Scan for the cell matching the given text and deliver its (x, y) coordinate at center. 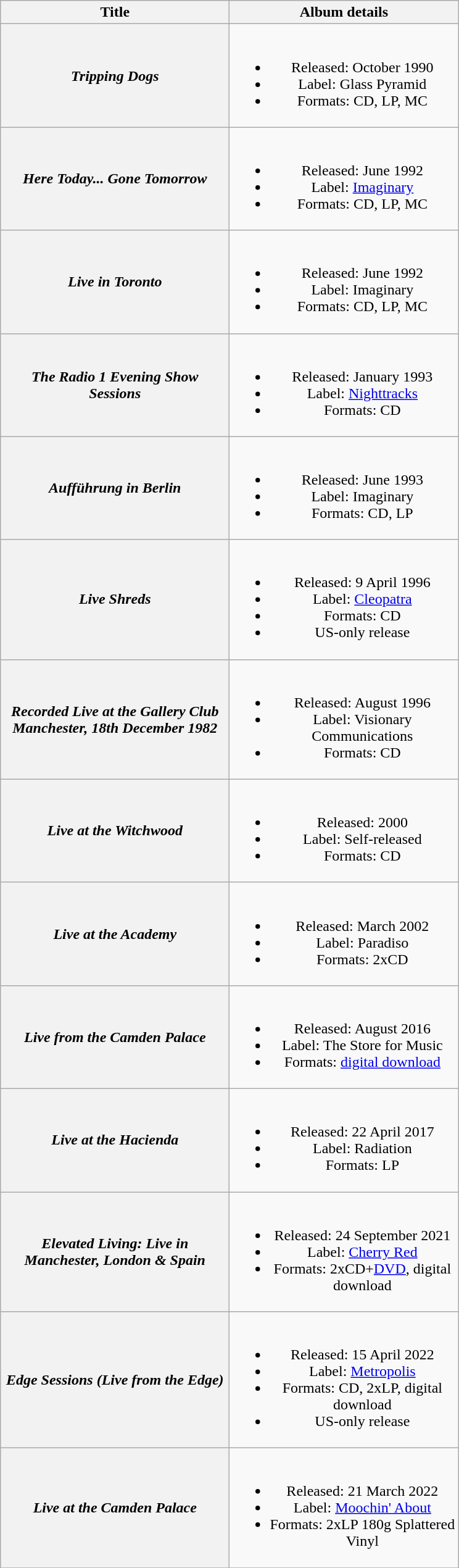
Released: 2000Label: Self-releasedFormats: CD (344, 831)
Live in Toronto (115, 281)
Live Shreds (115, 599)
Released: August 2016Label: The Store for MusicFormats: digital download (344, 1037)
Recorded Live at the Gallery Club Manchester, 18th December 1982 (115, 719)
Aufführung in Berlin (115, 488)
Released: January 1993Label: NighttracksFormats: CD (344, 385)
Released: 9 April 1996Label: CleopatraFormats: CDUS-only release (344, 599)
Released: 15 April 2022Label: MetropolisFormats: CD, 2xLP, digital downloadUS-only release (344, 1380)
Here Today... Gone Tomorrow (115, 179)
Released: June 1993Label: ImaginaryFormats: CD, LP (344, 488)
Tripping Dogs (115, 75)
Album details (344, 12)
Live at the Hacienda (115, 1140)
Edge Sessions (Live from the Edge) (115, 1380)
Live at the Camden Palace (115, 1508)
Title (115, 12)
Released: March 2002Label: ParadisoFormats: 2xCD (344, 933)
Released: October 1990Label: Glass PyramidFormats: CD, LP, MC (344, 75)
Live at the Academy (115, 933)
Live from the Camden Palace (115, 1037)
Released: August 1996Label: Visionary CommunicationsFormats: CD (344, 719)
Elevated Living: Live in Manchester, London & Spain (115, 1251)
Released: 24 September 2021Label: Cherry RedFormats: 2xCD+DVD, digital download (344, 1251)
Live at the Witchwood (115, 831)
The Radio 1 Evening Show Sessions (115, 385)
Released: 22 April 2017Label: RadiationFormats: LP (344, 1140)
Released: 21 March 2022Label: Moochin' AboutFormats: 2xLP 180g Splattered Vinyl (344, 1508)
